Output the (X, Y) coordinate of the center of the cell containing the given text.  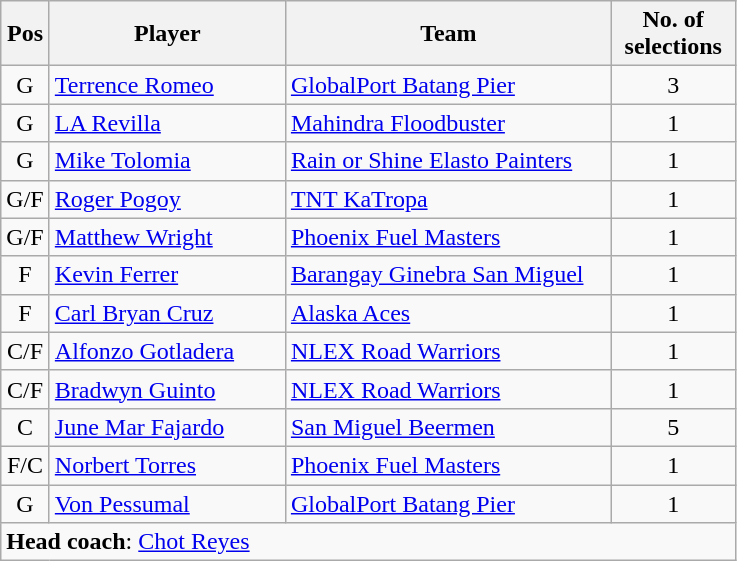
F/C (26, 465)
C (26, 427)
Barangay Ginebra San Miguel (448, 275)
5 (673, 427)
Bradwyn Guinto (167, 389)
Alfonzo Gotladera (167, 351)
Kevin Ferrer (167, 275)
3 (673, 85)
Matthew Wright (167, 237)
Mike Tolomia (167, 161)
Roger Pogoy (167, 199)
Norbert Torres (167, 465)
June Mar Fajardo (167, 427)
Rain or Shine Elasto Painters (448, 161)
Player (167, 34)
Mahindra Floodbuster (448, 123)
TNT KaTropa (448, 199)
Pos (26, 34)
Carl Bryan Cruz (167, 313)
Terrence Romeo (167, 85)
Head coach: Chot Reyes (368, 542)
No. of selections (673, 34)
Alaska Aces (448, 313)
Team (448, 34)
San Miguel Beermen (448, 427)
Von Pessumal (167, 503)
LA Revilla (167, 123)
